Output the (x, y) coordinate of the center of the cell containing the given text.  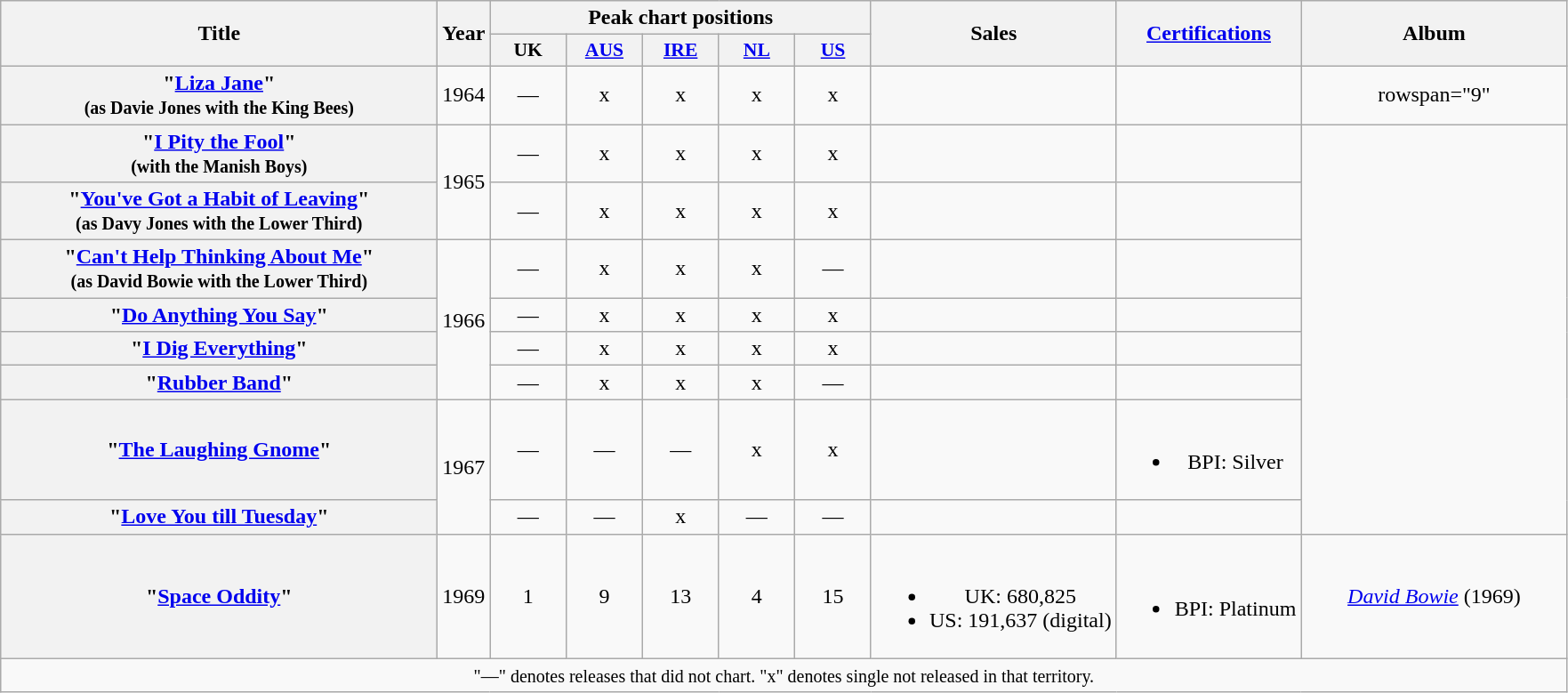
9 (605, 596)
Year (464, 34)
David Bowie (1969) (1434, 596)
BPI: Platinum (1209, 596)
1969 (464, 596)
"Space Oddity" (219, 596)
"You've Got a Habit of Leaving"(as Davy Jones with the Lower Third) (219, 212)
Title (219, 34)
Sales (993, 34)
UK (528, 51)
IRE (680, 51)
Certifications (1209, 34)
"The Laughing Gnome" (219, 450)
1 (528, 596)
"I Dig Everything" (219, 349)
AUS (605, 51)
"Liza Jane" (as Davie Jones with the King Bees) (219, 94)
US (833, 51)
13 (680, 596)
1966 (464, 320)
"—" denotes releases that did not chart. "x" denotes single not released in that territory. (784, 675)
"Can't Help Thinking About Me"(as David Bowie with the Lower Third) (219, 269)
NL (757, 51)
"Do Anything You Say" (219, 315)
"Rubber Band" (219, 383)
"Love You till Tuesday" (219, 517)
rowspan="9" (1434, 94)
Peak chart positions (681, 18)
UK: 680,825US: 191,637 (digital) (993, 596)
BPI: Silver (1209, 450)
"I Pity the Fool"(with the Manish Boys) (219, 153)
1964 (464, 94)
1965 (464, 182)
4 (757, 596)
1967 (464, 466)
15 (833, 596)
Album (1434, 34)
